Capture the cell that displays the provided text and extract its (X, Y) central coordinate. 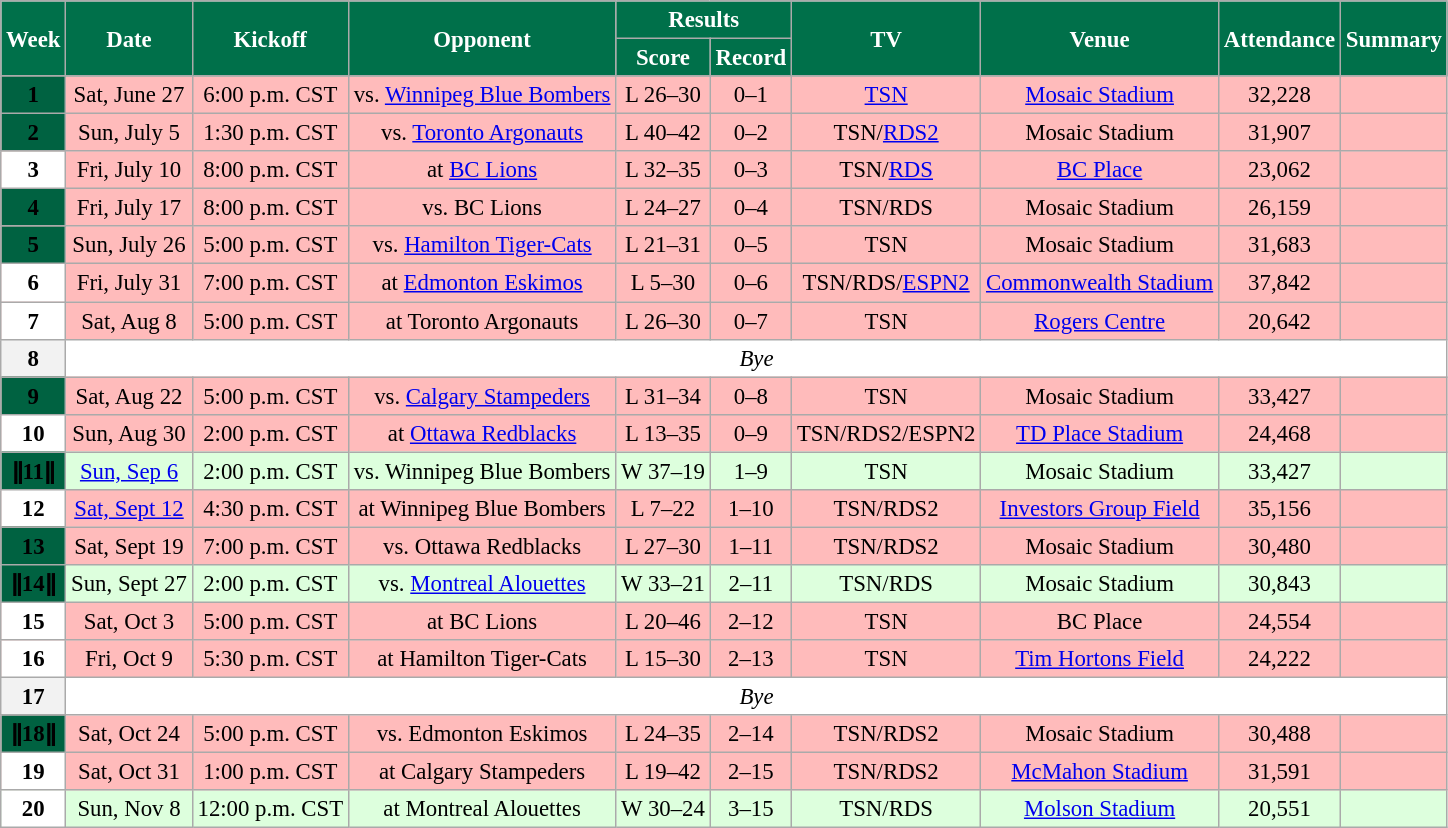
at Winnipeg Blue Bombers (482, 509)
24,468 (1279, 433)
5 (34, 245)
12 (34, 509)
24,554 (1279, 621)
W 33–21 (663, 584)
Attendance (1279, 38)
Venue (1100, 38)
0–7 (750, 321)
Sat, June 27 (129, 95)
0–8 (750, 396)
Sun, Sep 6 (129, 471)
at Montreal Alouettes (482, 809)
0–3 (750, 170)
Sat, Oct 24 (129, 734)
2–15 (750, 772)
vs. Ottawa Redblacks (482, 546)
31,591 (1279, 772)
Investors Group Field (1100, 509)
at Hamilton Tiger-Cats (482, 659)
at Edmonton Eskimos (482, 283)
1–11 (750, 546)
Sat, Oct 31 (129, 772)
2 (34, 133)
31,907 (1279, 133)
30,488 (1279, 734)
Commonwealth Stadium (1100, 283)
6 (34, 283)
L 20–46 (663, 621)
1:00 p.m. CST (270, 772)
L 31–34 (663, 396)
0–1 (750, 95)
vs. Hamilton Tiger-Cats (482, 245)
L 21–31 (663, 245)
2–14 (750, 734)
Sat, Sept 19 (129, 546)
10 (34, 433)
12:00 p.m. CST (270, 809)
L 7–22 (663, 509)
vs. Montreal Alouettes (482, 584)
23,062 (1279, 170)
Sat, Sept 12 (129, 509)
35,156 (1279, 509)
L 19–42 (663, 772)
ǁ18ǁ (34, 734)
4:30 p.m. CST (270, 509)
19 (34, 772)
Fri, July 31 (129, 283)
8 (34, 358)
0–9 (750, 433)
L 27–30 (663, 546)
Date (129, 38)
Sun, Nov 8 (129, 809)
W 37–19 (663, 471)
ǁ11ǁ (34, 471)
Sat, Aug 22 (129, 396)
3–15 (750, 809)
2–12 (750, 621)
7 (34, 321)
TSN/RDS2/ESPN2 (886, 433)
Opponent (482, 38)
4 (34, 208)
0–6 (750, 283)
17 (34, 697)
1–9 (750, 471)
vs. Toronto Argonauts (482, 133)
1 (34, 95)
Sun, July 26 (129, 245)
0–2 (750, 133)
26,159 (1279, 208)
13 (34, 546)
L 15–30 (663, 659)
vs. Edmonton Eskimos (482, 734)
16 (34, 659)
6:00 p.m. CST (270, 95)
2–13 (750, 659)
L 13–35 (663, 433)
L 24–27 (663, 208)
Sun, July 5 (129, 133)
at Ottawa Redblacks (482, 433)
Sun, Sept 27 (129, 584)
Score (663, 58)
McMahon Stadium (1100, 772)
30,480 (1279, 546)
0–5 (750, 245)
24,222 (1279, 659)
Fri, July 17 (129, 208)
Record (750, 58)
TV (886, 38)
Summary (1394, 38)
Sun, Aug 30 (129, 433)
Fri, Oct 9 (129, 659)
20 (34, 809)
2–11 (750, 584)
37,842 (1279, 283)
15 (34, 621)
32,228 (1279, 95)
0–4 (750, 208)
TSN/RDS/ESPN2 (886, 283)
L 40–42 (663, 133)
Kickoff (270, 38)
Tim Hortons Field (1100, 659)
L 24–35 (663, 734)
at Calgary Stampeders (482, 772)
at Toronto Argonauts (482, 321)
vs. BC Lions (482, 208)
TD Place Stadium (1100, 433)
31,683 (1279, 245)
3 (34, 170)
20,642 (1279, 321)
Sat, Oct 3 (129, 621)
W 30–24 (663, 809)
Sat, Aug 8 (129, 321)
Molson Stadium (1100, 809)
ǁ14ǁ (34, 584)
vs. Calgary Stampeders (482, 396)
1–10 (750, 509)
L 32–35 (663, 170)
Rogers Centre (1100, 321)
L 5–30 (663, 283)
9 (34, 396)
Week (34, 38)
30,843 (1279, 584)
5:30 p.m. CST (270, 659)
Fri, July 10 (129, 170)
20,551 (1279, 809)
1:30 p.m. CST (270, 133)
Results (704, 20)
